Find where the given text appears and provide that cell's center as (x, y) coordinate. 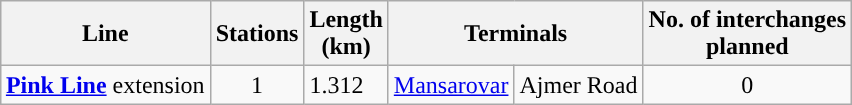
1.312 (346, 85)
0 (748, 85)
Length(km) (346, 34)
Line (105, 34)
Terminals (516, 34)
Pink Line extension (105, 85)
Stations (257, 34)
Mansarovar (451, 85)
Ajmer Road (578, 85)
1 (257, 85)
No. of interchanges planned (748, 34)
